Pinpoint the cell where the given text exists, returning its [x, y] midpoint coordinate. 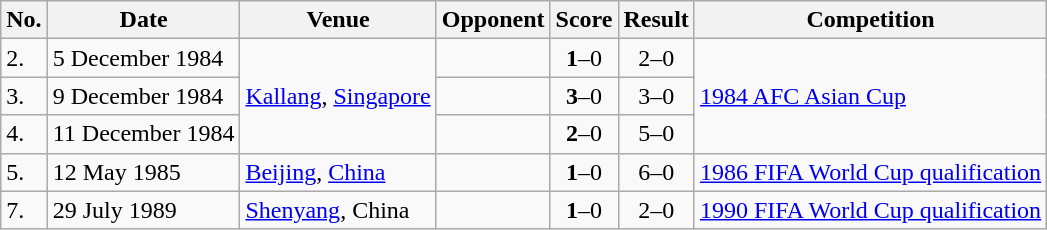
5–0 [656, 134]
Date [144, 20]
1986 FIFA World Cup qualification [870, 172]
2. [24, 58]
Opponent [493, 20]
Competition [870, 20]
6–0 [656, 172]
Kallang, Singapore [338, 96]
1984 AFC Asian Cup [870, 96]
3. [24, 96]
Result [656, 20]
7. [24, 210]
Shenyang, China [338, 210]
9 December 1984 [144, 96]
Venue [338, 20]
12 May 1985 [144, 172]
1990 FIFA World Cup qualification [870, 210]
Beijing, China [338, 172]
No. [24, 20]
4. [24, 134]
11 December 1984 [144, 134]
Score [584, 20]
29 July 1989 [144, 210]
5 December 1984 [144, 58]
5. [24, 172]
